Pinpoint the cell where the given text exists, returning its (X, Y) midpoint coordinate. 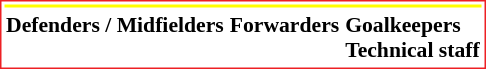
Defenders / Midfielders (114, 37)
Forwarders (284, 37)
GoalkeepersTechnical staff (413, 37)
